Determine the [x, y] coordinate at the center of the cell enclosing the given text.  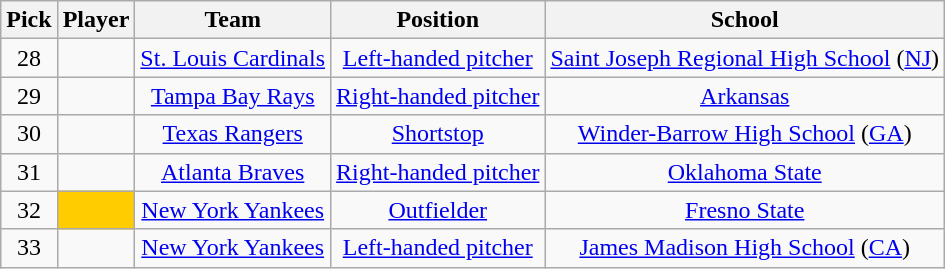
Player [96, 20]
School [745, 20]
29 [29, 96]
31 [29, 172]
33 [29, 248]
St. Louis Cardinals [233, 58]
Team [233, 20]
Oklahoma State [745, 172]
Saint Joseph Regional High School (NJ) [745, 58]
James Madison High School (CA) [745, 248]
Outfielder [438, 210]
Texas Rangers [233, 134]
Fresno State [745, 210]
30 [29, 134]
Arkansas [745, 96]
Position [438, 20]
Tampa Bay Rays [233, 96]
32 [29, 210]
Pick [29, 20]
Shortstop [438, 134]
Winder-Barrow High School (GA) [745, 134]
28 [29, 58]
Atlanta Braves [233, 172]
